For the text-containing cell, return its midpoint in (X, Y) coordinate format. 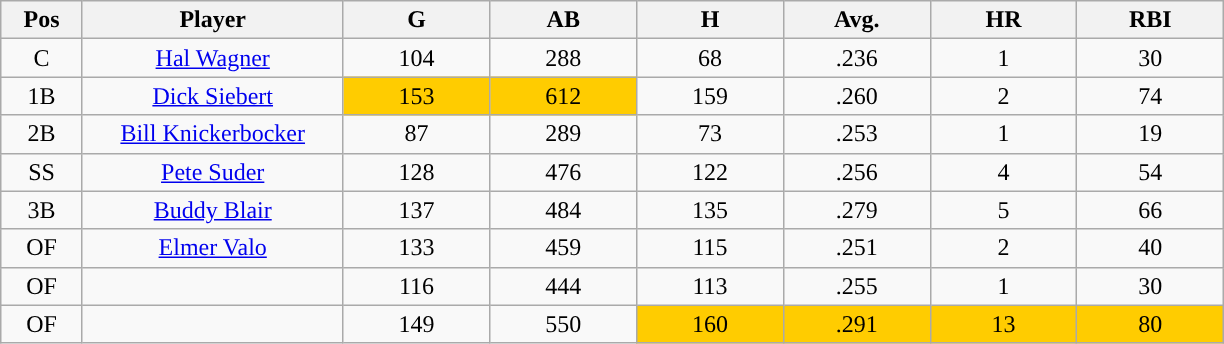
H (710, 20)
484 (564, 210)
135 (710, 210)
2B (42, 134)
115 (710, 248)
19 (1150, 134)
459 (564, 248)
C (42, 58)
Dick Siebert (212, 96)
160 (710, 324)
80 (1150, 324)
Player (212, 20)
4 (1004, 172)
68 (710, 58)
149 (416, 324)
Elmer Valo (212, 248)
444 (564, 286)
Bill Knickerbocker (212, 134)
87 (416, 134)
3B (42, 210)
.251 (856, 248)
Avg. (856, 20)
.256 (856, 172)
116 (416, 286)
74 (1150, 96)
SS (42, 172)
40 (1150, 248)
13 (1004, 324)
54 (1150, 172)
.279 (856, 210)
.255 (856, 286)
73 (710, 134)
122 (710, 172)
550 (564, 324)
133 (416, 248)
288 (564, 58)
RBI (1150, 20)
137 (416, 210)
113 (710, 286)
Hal Wagner (212, 58)
G (416, 20)
128 (416, 172)
612 (564, 96)
5 (1004, 210)
Pete Suder (212, 172)
.260 (856, 96)
153 (416, 96)
289 (564, 134)
Pos (42, 20)
AB (564, 20)
.236 (856, 58)
104 (416, 58)
1B (42, 96)
Buddy Blair (212, 210)
HR (1004, 20)
66 (1150, 210)
.253 (856, 134)
.291 (856, 324)
159 (710, 96)
476 (564, 172)
